Find where the given text appears and provide that cell's center as [X, Y] coordinate. 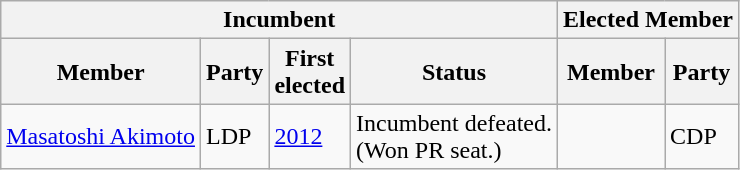
Elected Member [648, 20]
Firstelected [310, 72]
Incumbent defeated.(Won PR seat.) [454, 136]
CDP [702, 136]
2012 [310, 136]
Status [454, 72]
Incumbent [280, 20]
LDP [234, 136]
Masatoshi Akimoto [101, 136]
